Find where the given text appears and provide that cell's center as [X, Y] coordinate. 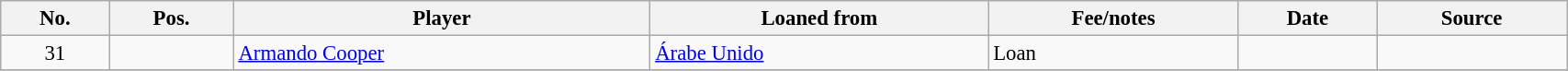
Fee/notes [1113, 18]
Armando Cooper [442, 53]
Pos. [171, 18]
Árabe Unido [819, 53]
Loan [1113, 53]
Loaned from [819, 18]
No. [55, 18]
Date [1307, 18]
31 [55, 53]
Source [1472, 18]
Player [442, 18]
